Return the [x, y] coordinate for the center point of the cell that contains the specified text.  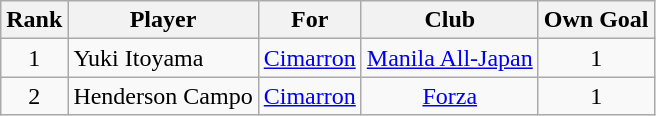
For [310, 20]
Henderson Campo [163, 96]
Forza [450, 96]
2 [34, 96]
Own Goal [596, 20]
Manila All-Japan [450, 58]
Yuki Itoyama [163, 58]
Rank [34, 20]
Club [450, 20]
Player [163, 20]
